Find where the given text appears and provide that cell's center as (X, Y) coordinate. 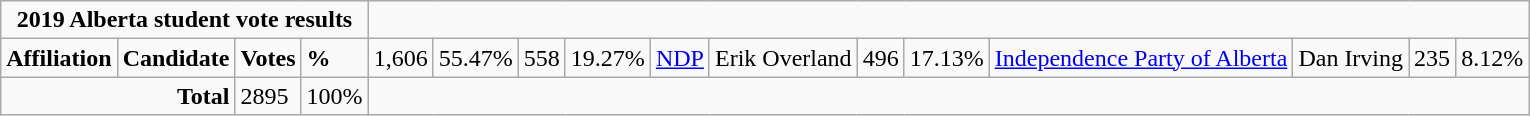
496 (880, 58)
19.27% (608, 58)
Erik Overland (783, 58)
1,606 (400, 58)
55.47% (476, 58)
Dan Irving (1351, 58)
Votes (268, 58)
100% (334, 96)
Affiliation (59, 58)
NDP (680, 58)
558 (542, 58)
235 (1432, 58)
17.13% (946, 58)
2895 (268, 96)
Candidate (176, 58)
8.12% (1492, 58)
% (334, 58)
Total (118, 96)
2019 Alberta student vote results (184, 20)
Independence Party of Alberta (1141, 58)
